Capture the cell that displays the provided text and extract its [x, y] central coordinate. 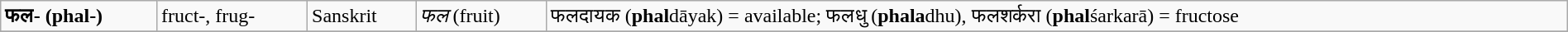
फलदायक (phaldāyak) = available; फलधु (phaladhu), फलशर्करा (phalśarkarā) = fructose [1057, 16]
fruct-, frug- [232, 16]
Sanskrit [362, 16]
फल- (phal-) [79, 16]
फल (fruit) [481, 16]
